From the cell containing the given text, extract its center point as [x, y] coordinate. 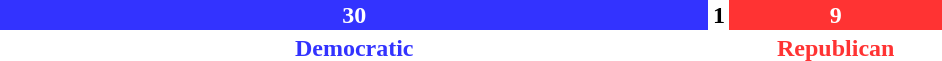
9 [836, 15]
30 [354, 15]
1 [718, 15]
